Extract the (X, Y) coordinate from the center of the cell holding the provided text.  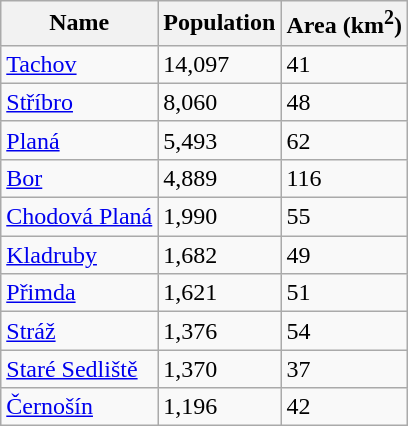
Stříbro (80, 102)
Černošín (80, 407)
1,682 (220, 255)
Přimda (80, 293)
116 (344, 178)
37 (344, 369)
5,493 (220, 140)
48 (344, 102)
1,990 (220, 217)
49 (344, 255)
1,370 (220, 369)
54 (344, 331)
41 (344, 64)
Staré Sedliště (80, 369)
42 (344, 407)
51 (344, 293)
1,376 (220, 331)
Planá (80, 140)
62 (344, 140)
1,196 (220, 407)
Kladruby (80, 255)
Stráž (80, 331)
14,097 (220, 64)
4,889 (220, 178)
8,060 (220, 102)
Chodová Planá (80, 217)
55 (344, 217)
Bor (80, 178)
Population (220, 24)
Tachov (80, 64)
Area (km2) (344, 24)
1,621 (220, 293)
Name (80, 24)
